Scan for the cell matching the given text and deliver its (x, y) coordinate at center. 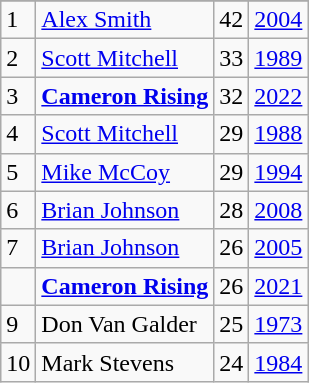
2004 (278, 20)
7 (18, 248)
9 (18, 324)
6 (18, 210)
4 (18, 134)
Don Van Galder (125, 324)
5 (18, 172)
25 (232, 324)
1984 (278, 362)
2005 (278, 248)
2008 (278, 210)
2021 (278, 286)
24 (232, 362)
Alex Smith (125, 20)
1989 (278, 58)
2 (18, 58)
Mike McCoy (125, 172)
33 (232, 58)
1973 (278, 324)
1 (18, 20)
1994 (278, 172)
Mark Stevens (125, 362)
42 (232, 20)
28 (232, 210)
2022 (278, 96)
32 (232, 96)
3 (18, 96)
10 (18, 362)
1988 (278, 134)
